Scan for the cell matching the given text and deliver its (X, Y) coordinate at center. 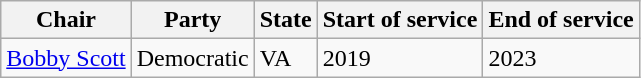
2023 (561, 58)
End of service (561, 20)
Chair (66, 20)
Start of service (400, 20)
VA (286, 58)
2019 (400, 58)
Democratic (192, 58)
State (286, 20)
Bobby Scott (66, 58)
Party (192, 20)
